Find where the given text appears and provide that cell's center as [X, Y] coordinate. 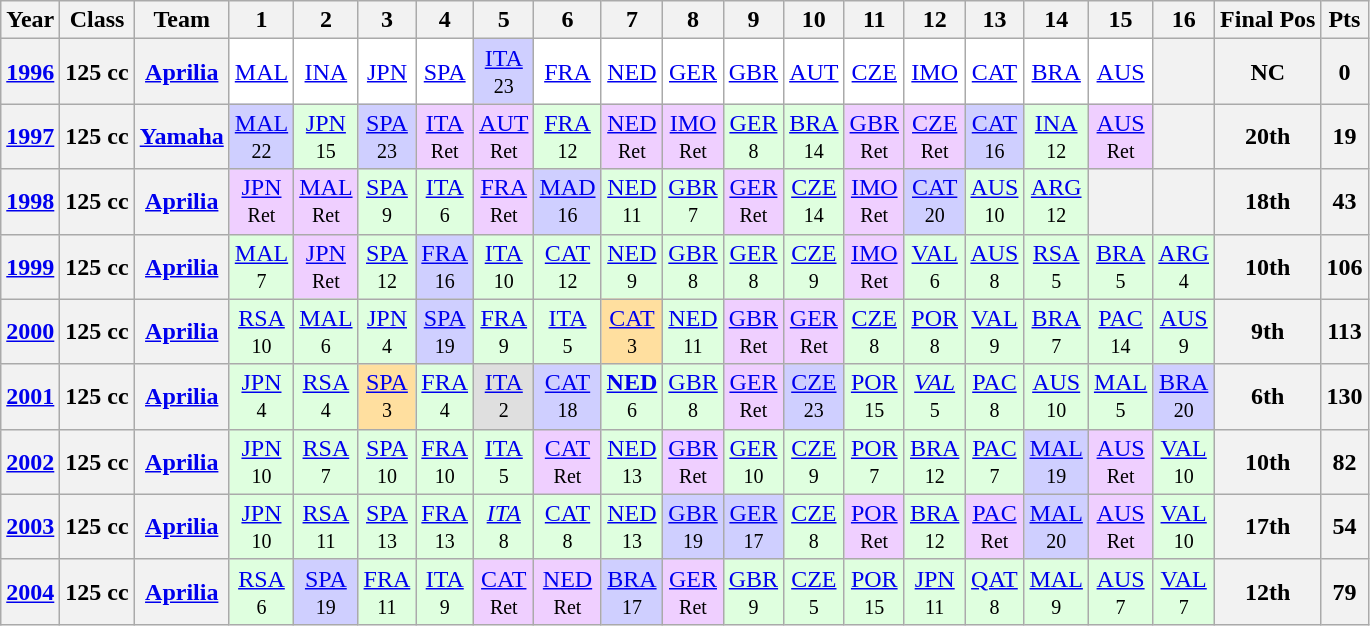
BRA 14 [814, 136]
AUS [1120, 72]
VAL 9 [994, 332]
CZE [874, 72]
MAD 16 [568, 202]
MAL 22 [261, 136]
RSA 10 [261, 332]
SPA 3 [387, 396]
GER 17 [753, 526]
RSA 6 [261, 592]
QAT 8 [994, 592]
BRA [1056, 72]
FRA [568, 72]
CAT [994, 72]
CAT 16 [994, 136]
ITA 8 [504, 526]
6th [1268, 396]
AUT Ret [504, 136]
RSA 7 [326, 462]
JPN 11 [934, 592]
2002 [30, 462]
BRA 20 [1184, 396]
JPN [387, 72]
4 [445, 20]
16 [1184, 20]
FRA 11 [387, 592]
1997 [30, 136]
1998 [30, 202]
FRA 9 [504, 332]
SPA 23 [387, 136]
17th [1268, 526]
MAL 6 [326, 332]
2 [326, 20]
SPA 13 [387, 526]
MAL [261, 72]
19 [1344, 136]
1 [261, 20]
18th [1268, 202]
PAC Ret [994, 526]
MAL 20 [1056, 526]
5 [504, 20]
POR Ret [874, 526]
PAC 8 [994, 396]
MAL 5 [1120, 396]
CZE 5 [814, 592]
CZE Ret [934, 136]
Yamaha [182, 136]
RSA 4 [326, 396]
14 [1056, 20]
54 [1344, 526]
BRA 5 [1120, 266]
CAT 3 [632, 332]
0 [1344, 72]
ITA 9 [445, 592]
6 [568, 20]
2003 [30, 526]
Team [182, 20]
20th [1268, 136]
7 [632, 20]
PAC 7 [994, 462]
SPA 9 [387, 202]
RSA 11 [326, 526]
VAL 5 [934, 396]
RSA 5 [1056, 266]
PAC 14 [1120, 332]
113 [1344, 332]
ITA 10 [504, 266]
MAL Ret [326, 202]
CAT 8 [568, 526]
INA 12 [1056, 136]
SPA 10 [387, 462]
MAL 7 [261, 266]
AUS 9 [1184, 332]
ITA Ret [445, 136]
GBR 19 [693, 526]
IMO [934, 72]
79 [1344, 592]
13 [994, 20]
BRA 7 [1056, 332]
Final Pos [1268, 20]
FRA 10 [445, 462]
NED 9 [632, 266]
BRA 17 [632, 592]
9 [753, 20]
10 [814, 20]
GER 10 [753, 462]
GBR 7 [693, 202]
GER [693, 72]
CZE 23 [814, 396]
FRA 13 [445, 526]
POR 7 [874, 462]
CAT 12 [568, 266]
NC [1268, 72]
12 [934, 20]
3 [387, 20]
ITA 6 [445, 202]
FRA 12 [568, 136]
AUS 7 [1120, 592]
15 [1120, 20]
GBR [753, 72]
CZE 14 [814, 202]
GBR 9 [753, 592]
MAL 9 [1056, 592]
Class [97, 20]
NED [632, 72]
SPA [445, 72]
11 [874, 20]
CAT 18 [568, 396]
INA [326, 72]
ITA 23 [504, 72]
2004 [30, 592]
AUT [814, 72]
VAL 7 [1184, 592]
AUS 8 [994, 266]
Pts [1344, 20]
ITA 2 [504, 396]
CAT 20 [934, 202]
9th [1268, 332]
82 [1344, 462]
43 [1344, 202]
POR 8 [934, 332]
130 [1344, 396]
JPN 15 [326, 136]
MAL 19 [1056, 462]
SPA 12 [387, 266]
12th [1268, 592]
1996 [30, 72]
FRA 4 [445, 396]
FRA 16 [445, 266]
Year [30, 20]
VAL 6 [934, 266]
8 [693, 20]
ARG 4 [1184, 266]
2001 [30, 396]
2000 [30, 332]
ARG 12 [1056, 202]
106 [1344, 266]
FRA Ret [504, 202]
1999 [30, 266]
NED 6 [632, 396]
